Return [x, y] of the center of cell containing provided text 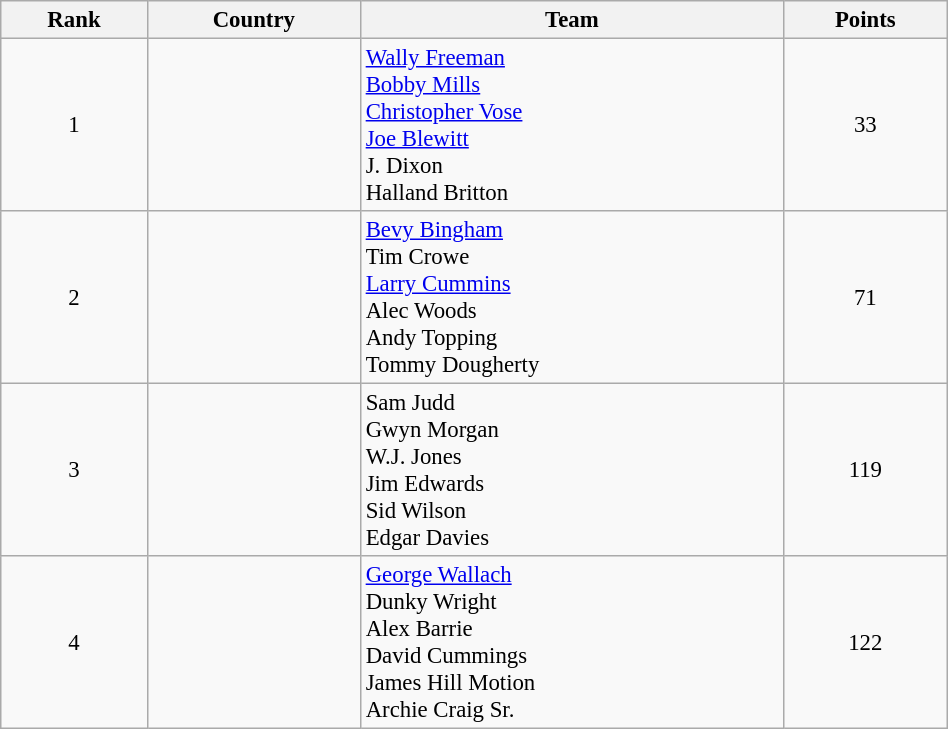
Wally FreemanBobby MillsChristopher VoseJoe BlewittJ. DixonHalland Britton [572, 126]
Sam JuddGwyn MorganW.J. JonesJim EdwardsSid WilsonEdgar Davies [572, 470]
3 [74, 470]
119 [865, 470]
Team [572, 20]
4 [74, 642]
Country [254, 20]
Rank [74, 20]
Bevy BinghamTim CroweLarry CumminsAlec WoodsAndy ToppingTommy Dougherty [572, 298]
George WallachDunky WrightAlex BarrieDavid CummingsJames Hill MotionArchie Craig Sr. [572, 642]
122 [865, 642]
71 [865, 298]
1 [74, 126]
33 [865, 126]
Points [865, 20]
2 [74, 298]
